Scan for the cell matching the given text and deliver its [x, y] coordinate at center. 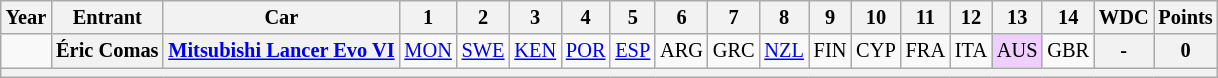
CYP [876, 51]
7 [734, 17]
6 [682, 17]
0 [1186, 51]
8 [784, 17]
10 [876, 17]
NZL [784, 51]
2 [484, 17]
Car [281, 17]
Éric Comas [107, 51]
ARG [682, 51]
14 [1068, 17]
GRC [734, 51]
FRA [926, 51]
4 [586, 17]
11 [926, 17]
MON [428, 51]
SWE [484, 51]
FIN [830, 51]
ESP [632, 51]
- [1124, 51]
9 [830, 17]
12 [971, 17]
13 [1017, 17]
Mitsubishi Lancer Evo VI [281, 51]
GBR [1068, 51]
3 [535, 17]
5 [632, 17]
Entrant [107, 17]
AUS [1017, 51]
WDC [1124, 17]
Year [26, 17]
POR [586, 51]
ITA [971, 51]
Points [1186, 17]
1 [428, 17]
KEN [535, 51]
